Return the (x, y) coordinate for the center point of the cell that contains the specified text.  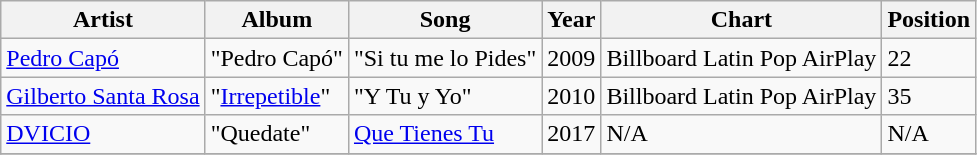
Year (572, 20)
Pedro Capó (103, 58)
"Quedate" (276, 134)
2009 (572, 58)
35 (929, 96)
"Si tu me lo Pides" (444, 58)
22 (929, 58)
Que Tienes Tu (444, 134)
Album (276, 20)
Position (929, 20)
"Pedro Capó" (276, 58)
2017 (572, 134)
Chart (742, 20)
"Y Tu y Yo" (444, 96)
2010 (572, 96)
Gilberto Santa Rosa (103, 96)
"Irrepetible" (276, 96)
DVICIO (103, 134)
Song (444, 20)
Artist (103, 20)
